Extract the [X, Y] coordinate from the center of the cell holding the provided text.  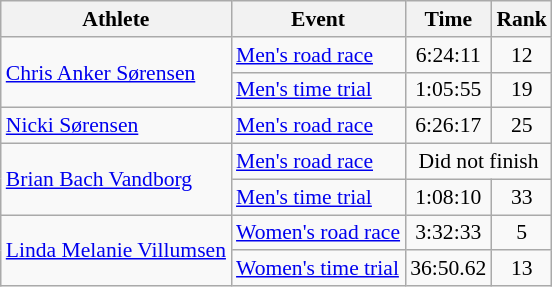
1:05:55 [448, 90]
Chris Anker Sørensen [116, 72]
3:32:33 [448, 233]
36:50.62 [448, 269]
Did not finish [478, 162]
Nicki Sørensen [116, 126]
5 [522, 233]
19 [522, 90]
Event [318, 19]
Linda Melanie Villumsen [116, 250]
1:08:10 [448, 197]
6:26:17 [448, 126]
13 [522, 269]
Athlete [116, 19]
Brian Bach Vandborg [116, 180]
25 [522, 126]
33 [522, 197]
Time [448, 19]
12 [522, 55]
6:24:11 [448, 55]
Women's time trial [318, 269]
Rank [522, 19]
Women's road race [318, 233]
